Extract the [x, y] coordinate from the center of the cell holding the provided text.  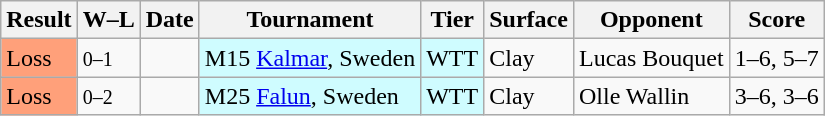
Tier [452, 20]
Opponent [651, 20]
Tournament [310, 20]
M25 Falun, Sweden [310, 96]
0–2 [108, 96]
W–L [108, 20]
Olle Wallin [651, 96]
Surface [529, 20]
3–6, 3–6 [776, 96]
0–1 [108, 58]
1–6, 5–7 [776, 58]
Result [39, 20]
Lucas Bouquet [651, 58]
Score [776, 20]
M15 Kalmar, Sweden [310, 58]
Date [170, 20]
